Return the (x, y) coordinate for the center point of the cell that contains the specified text.  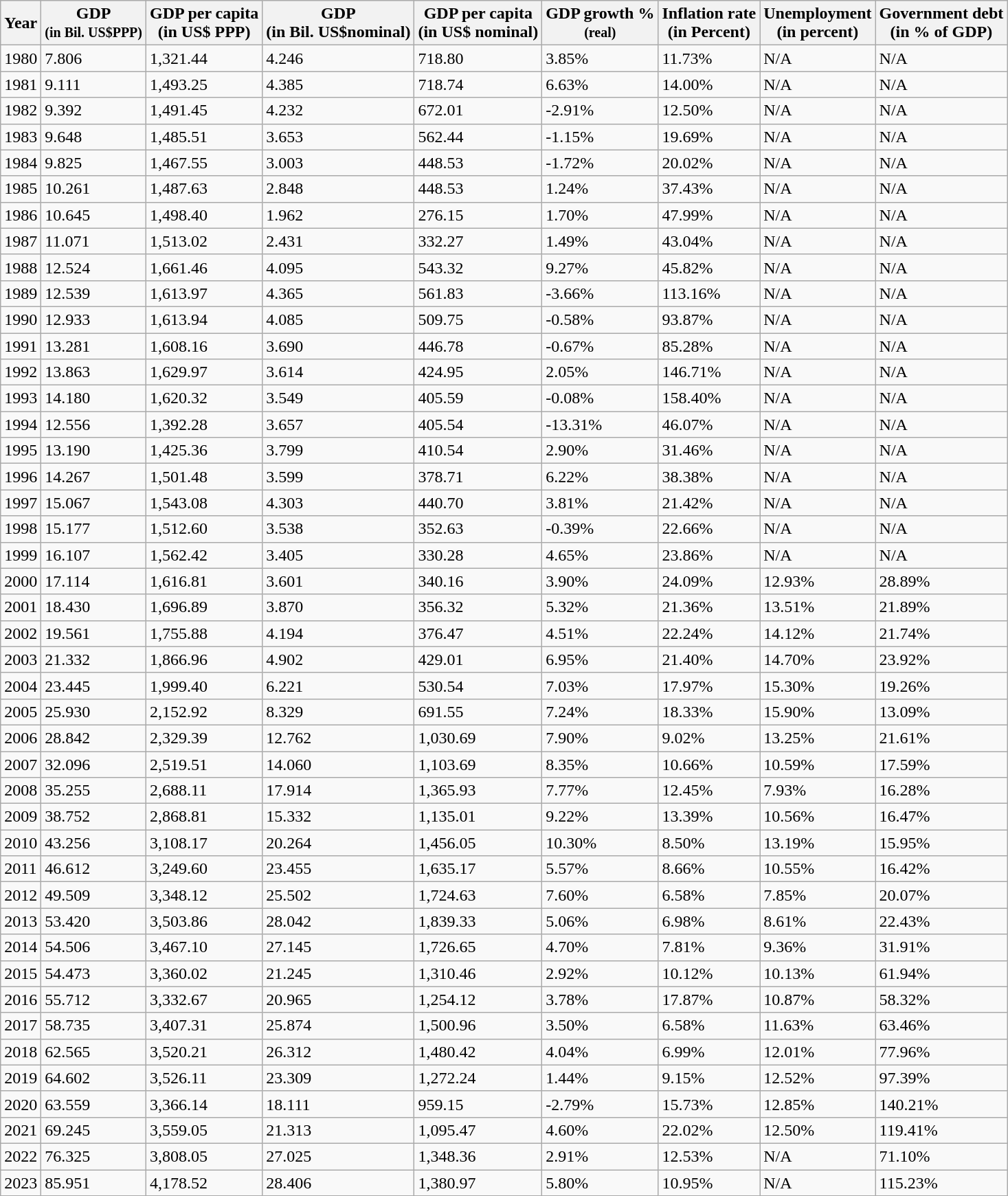
46.612 (93, 869)
959.15 (478, 1104)
1,487.63 (205, 189)
1,999.40 (205, 686)
76.325 (93, 1156)
17.87% (709, 1000)
Government debt(in % of GDP) (941, 23)
2005 (21, 712)
3,467.10 (205, 947)
2018 (21, 1052)
10.87% (818, 1000)
2003 (21, 659)
8.66% (709, 869)
13.281 (93, 346)
62.565 (93, 1052)
23.92% (941, 659)
4.60% (601, 1130)
332.27 (478, 241)
1991 (21, 346)
1.962 (338, 215)
58.735 (93, 1026)
2023 (21, 1182)
9.392 (93, 111)
2000 (21, 581)
1.49% (601, 241)
GDP(in Bil. US$nominal) (338, 23)
3,348.12 (205, 895)
146.71% (709, 372)
562.44 (478, 137)
15.73% (709, 1104)
3.599 (338, 477)
1996 (21, 477)
1,513.02 (205, 241)
2.05% (601, 372)
2007 (21, 765)
14.267 (93, 477)
25.930 (93, 712)
330.28 (478, 555)
3.85% (601, 58)
12.01% (818, 1052)
12.53% (709, 1156)
9.825 (93, 163)
1980 (21, 58)
3.81% (601, 503)
10.12% (709, 973)
-0.39% (601, 529)
1984 (21, 163)
20.07% (941, 895)
28.406 (338, 1182)
77.96% (941, 1052)
21.36% (709, 607)
2,329.39 (205, 738)
54.473 (93, 973)
32.096 (93, 765)
2,152.92 (205, 712)
14.00% (709, 84)
276.15 (478, 215)
10.66% (709, 765)
53.420 (93, 921)
18.33% (709, 712)
6.95% (601, 659)
20.264 (338, 843)
1,755.88 (205, 633)
21.89% (941, 607)
3.614 (338, 372)
45.82% (709, 267)
691.55 (478, 712)
1992 (21, 372)
97.39% (941, 1078)
5.32% (601, 607)
85.28% (709, 346)
1,392.28 (205, 425)
1,724.63 (478, 895)
20.02% (709, 163)
27.025 (338, 1156)
GDP per capita(in US$ nominal) (478, 23)
4.303 (338, 503)
1,103.69 (478, 765)
429.01 (478, 659)
7.806 (93, 58)
530.54 (478, 686)
3,559.05 (205, 1130)
5.06% (601, 921)
19.69% (709, 137)
12.539 (93, 293)
Unemployment(in percent) (818, 23)
12.762 (338, 738)
718.80 (478, 58)
71.10% (941, 1156)
47.99% (709, 215)
19.561 (93, 633)
1985 (21, 189)
1,498.40 (205, 215)
63.559 (93, 1104)
38.752 (93, 817)
9.15% (709, 1078)
3,407.31 (205, 1026)
-0.08% (601, 398)
16.47% (941, 817)
4,178.52 (205, 1182)
7.81% (709, 947)
3.870 (338, 607)
10.261 (93, 189)
1,491.45 (205, 111)
27.145 (338, 947)
1,380.97 (478, 1182)
1,839.33 (478, 921)
6.221 (338, 686)
24.09% (709, 581)
2009 (21, 817)
28.042 (338, 921)
3,520.21 (205, 1052)
8.35% (601, 765)
43.256 (93, 843)
1983 (21, 137)
2,688.11 (205, 791)
1990 (21, 319)
28.842 (93, 738)
1,512.60 (205, 529)
15.30% (818, 686)
4.65% (601, 555)
1986 (21, 215)
15.067 (93, 503)
61.94% (941, 973)
13.09% (941, 712)
1,480.42 (478, 1052)
352.63 (478, 529)
1,135.01 (478, 817)
2008 (21, 791)
23.86% (709, 555)
2.92% (601, 973)
2004 (21, 686)
28.89% (941, 581)
12.556 (93, 425)
16.28% (941, 791)
13.863 (93, 372)
2,519.51 (205, 765)
3.90% (601, 581)
3.003 (338, 163)
1,272.24 (478, 1078)
10.55% (818, 869)
1,456.05 (478, 843)
446.78 (478, 346)
4.365 (338, 293)
12.45% (709, 791)
340.16 (478, 581)
5.57% (601, 869)
7.24% (601, 712)
10.59% (818, 765)
1,348.36 (478, 1156)
4.902 (338, 659)
10.56% (818, 817)
35.255 (93, 791)
4.70% (601, 947)
13.51% (818, 607)
23.445 (93, 686)
18.430 (93, 607)
12.93% (818, 581)
1,493.25 (205, 84)
405.59 (478, 398)
11.071 (93, 241)
21.42% (709, 503)
21.313 (338, 1130)
63.46% (941, 1026)
9.36% (818, 947)
1982 (21, 111)
17.114 (93, 581)
2019 (21, 1078)
2001 (21, 607)
2010 (21, 843)
22.24% (709, 633)
21.61% (941, 738)
1,629.97 (205, 372)
9.648 (93, 137)
11.73% (709, 58)
1,425.36 (205, 451)
1,562.42 (205, 555)
15.332 (338, 817)
3,808.05 (205, 1156)
1993 (21, 398)
12.524 (93, 267)
424.95 (478, 372)
1,501.48 (205, 477)
3.601 (338, 581)
-0.58% (601, 319)
2006 (21, 738)
9.02% (709, 738)
-2.91% (601, 111)
1981 (21, 84)
64.602 (93, 1078)
7.77% (601, 791)
-2.79% (601, 1104)
1,866.96 (205, 659)
19.26% (941, 686)
1,500.96 (478, 1026)
1,543.08 (205, 503)
4.232 (338, 111)
3,366.14 (205, 1104)
GDP growth %(real) (601, 23)
7.60% (601, 895)
14.70% (818, 659)
Inflation rate(in Percent) (709, 23)
21.332 (93, 659)
1,608.16 (205, 346)
Year (21, 23)
17.914 (338, 791)
356.32 (478, 607)
15.177 (93, 529)
25.874 (338, 1026)
1,030.69 (478, 738)
GDP(in Bil. US$PPP) (93, 23)
509.75 (478, 319)
6.99% (709, 1052)
115.23% (941, 1182)
7.03% (601, 686)
1,467.55 (205, 163)
26.312 (338, 1052)
13.39% (709, 817)
21.245 (338, 973)
7.90% (601, 738)
2.431 (338, 241)
54.506 (93, 947)
23.455 (338, 869)
31.91% (941, 947)
2021 (21, 1130)
9.27% (601, 267)
93.87% (709, 319)
3.690 (338, 346)
38.38% (709, 477)
-3.66% (601, 293)
7.93% (818, 791)
3.405 (338, 555)
10.645 (93, 215)
1,620.32 (205, 398)
12.52% (818, 1078)
1988 (21, 267)
1995 (21, 451)
2.91% (601, 1156)
22.66% (709, 529)
2012 (21, 895)
3,332.67 (205, 1000)
20.965 (338, 1000)
378.71 (478, 477)
2016 (21, 1000)
7.85% (818, 895)
4.095 (338, 267)
1,613.94 (205, 319)
3.653 (338, 137)
3,360.02 (205, 973)
16.42% (941, 869)
15.90% (818, 712)
10.30% (601, 843)
3.50% (601, 1026)
43.04% (709, 241)
1,485.51 (205, 137)
3.549 (338, 398)
5.80% (601, 1182)
10.13% (818, 973)
440.70 (478, 503)
1,616.81 (205, 581)
672.01 (478, 111)
718.74 (478, 84)
1994 (21, 425)
8.61% (818, 921)
1998 (21, 529)
25.502 (338, 895)
3.657 (338, 425)
21.40% (709, 659)
58.32% (941, 1000)
23.309 (338, 1078)
2.90% (601, 451)
140.21% (941, 1104)
405.54 (478, 425)
13.19% (818, 843)
4.04% (601, 1052)
8.50% (709, 843)
3.78% (601, 1000)
3,503.86 (205, 921)
12.933 (93, 319)
31.46% (709, 451)
46.07% (709, 425)
-0.67% (601, 346)
410.54 (478, 451)
561.83 (478, 293)
14.12% (818, 633)
13.190 (93, 451)
1,321.44 (205, 58)
1,095.47 (478, 1130)
8.329 (338, 712)
15.95% (941, 843)
-13.31% (601, 425)
3,249.60 (205, 869)
376.47 (478, 633)
1989 (21, 293)
158.40% (709, 398)
22.02% (709, 1130)
2013 (21, 921)
2014 (21, 947)
16.107 (93, 555)
9.22% (601, 817)
14.180 (93, 398)
1.24% (601, 189)
85.951 (93, 1182)
55.712 (93, 1000)
-1.15% (601, 137)
2022 (21, 1156)
21.74% (941, 633)
69.245 (93, 1130)
2,868.81 (205, 817)
2017 (21, 1026)
3.538 (338, 529)
2.848 (338, 189)
3,108.17 (205, 843)
2020 (21, 1104)
GDP per capita(in US$ PPP) (205, 23)
113.16% (709, 293)
1999 (21, 555)
9.111 (93, 84)
37.43% (709, 189)
4.194 (338, 633)
2002 (21, 633)
3.799 (338, 451)
1.70% (601, 215)
2011 (21, 869)
10.95% (709, 1182)
6.63% (601, 84)
1987 (21, 241)
4.51% (601, 633)
1,661.46 (205, 267)
13.25% (818, 738)
119.41% (941, 1130)
14.060 (338, 765)
1,696.89 (205, 607)
17.97% (709, 686)
543.32 (478, 267)
11.63% (818, 1026)
1,310.46 (478, 973)
17.59% (941, 765)
-1.72% (601, 163)
6.22% (601, 477)
1,613.97 (205, 293)
18.111 (338, 1104)
22.43% (941, 921)
12.85% (818, 1104)
1.44% (601, 1078)
4.085 (338, 319)
1,635.17 (478, 869)
2015 (21, 973)
4.246 (338, 58)
6.98% (709, 921)
4.385 (338, 84)
49.509 (93, 895)
1,726.65 (478, 947)
1,254.12 (478, 1000)
3,526.11 (205, 1078)
1997 (21, 503)
1,365.93 (478, 791)
